Scan for the cell matching the given text and deliver its [X, Y] coordinate at center. 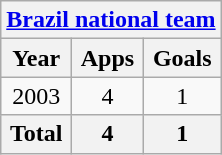
2003 [36, 96]
Year [36, 58]
Brazil national team [111, 20]
Goals [182, 58]
Apps [108, 58]
Total [36, 134]
